Detect which cell encompasses the target text, then output its [x, y] center coordinate. 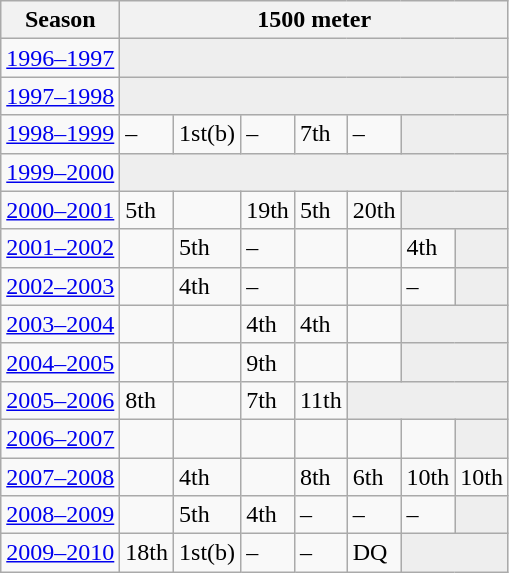
1996–1997 [60, 58]
9th [268, 362]
11th [320, 400]
20th [374, 210]
2004–2005 [60, 362]
2001–2002 [60, 248]
2003–2004 [60, 324]
2006–2007 [60, 438]
2000–2001 [60, 210]
2009–2010 [60, 553]
DQ [374, 553]
19th [268, 210]
2005–2006 [60, 400]
2008–2009 [60, 515]
2002–2003 [60, 286]
1500 meter [314, 20]
6th [374, 477]
1999–2000 [60, 172]
Season [60, 20]
1997–1998 [60, 96]
18th [147, 553]
1998–1999 [60, 134]
2007–2008 [60, 477]
